Locate the cell with the specified text and output its [x, y] center coordinate. 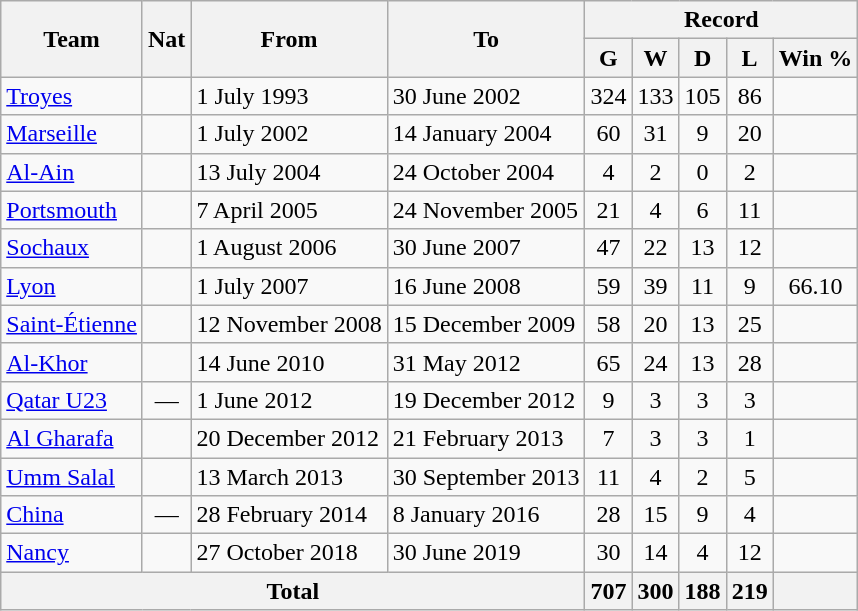
1 [750, 438]
L [750, 58]
Marseille [72, 134]
24 November 2005 [486, 210]
19 December 2012 [486, 400]
Qatar U23 [72, 400]
219 [750, 591]
65 [608, 362]
30 [608, 553]
G [608, 58]
1 July 2007 [289, 286]
15 December 2009 [486, 324]
D [702, 58]
Portsmouth [72, 210]
12 November 2008 [289, 324]
Nancy [72, 553]
324 [608, 96]
707 [608, 591]
Umm Salal [72, 477]
1 August 2006 [289, 248]
60 [608, 134]
Al-Ain [72, 172]
Sochaux [72, 248]
Nat [166, 39]
105 [702, 96]
13 July 2004 [289, 172]
Total [293, 591]
39 [656, 286]
188 [702, 591]
22 [656, 248]
1 June 2012 [289, 400]
5 [750, 477]
30 September 2013 [486, 477]
Lyon [72, 286]
15 [656, 515]
Saint-Étienne [72, 324]
30 June 2007 [486, 248]
Win % [816, 58]
20 December 2012 [289, 438]
1 July 2002 [289, 134]
27 October 2018 [289, 553]
Al Gharafa [72, 438]
30 June 2019 [486, 553]
86 [750, 96]
300 [656, 591]
W [656, 58]
Troyes [72, 96]
24 [656, 362]
Al-Khor [72, 362]
31 May 2012 [486, 362]
7 [608, 438]
25 [750, 324]
1 July 1993 [289, 96]
16 June 2008 [486, 286]
30 June 2002 [486, 96]
From [289, 39]
24 October 2004 [486, 172]
14 [656, 553]
66.10 [816, 286]
14 June 2010 [289, 362]
7 April 2005 [289, 210]
47 [608, 248]
14 January 2004 [486, 134]
Team [72, 39]
0 [702, 172]
13 March 2013 [289, 477]
133 [656, 96]
China [72, 515]
28 February 2014 [289, 515]
6 [702, 210]
21 February 2013 [486, 438]
59 [608, 286]
8 January 2016 [486, 515]
31 [656, 134]
Record [722, 20]
21 [608, 210]
To [486, 39]
58 [608, 324]
